Capture the cell that displays the provided text and extract its (x, y) central coordinate. 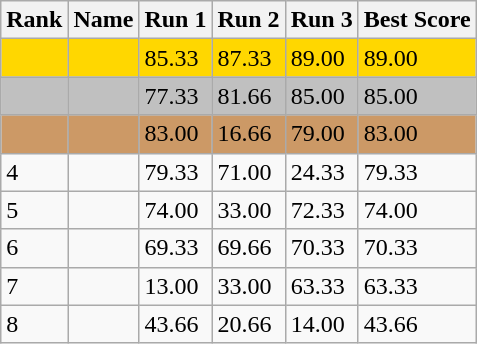
69.66 (248, 248)
72.33 (322, 210)
5 (34, 210)
Name (104, 20)
79.00 (322, 134)
4 (34, 172)
77.33 (176, 96)
81.66 (248, 96)
Rank (34, 20)
87.33 (248, 58)
6 (34, 248)
8 (34, 324)
Best Score (417, 20)
69.33 (176, 248)
16.66 (248, 134)
Run 2 (248, 20)
71.00 (248, 172)
20.66 (248, 324)
14.00 (322, 324)
Run 3 (322, 20)
7 (34, 286)
24.33 (322, 172)
13.00 (176, 286)
Run 1 (176, 20)
85.33 (176, 58)
